Pinpoint the cell where the given text exists, returning its (x, y) midpoint coordinate. 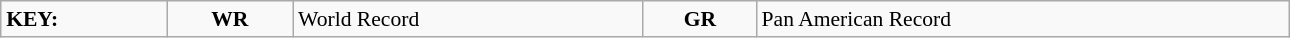
World Record (468, 19)
WR (230, 19)
GR (700, 19)
KEY: (84, 19)
Pan American Record (1023, 19)
